Provide the (x, y) coordinate of the cell's center where the given text is located.  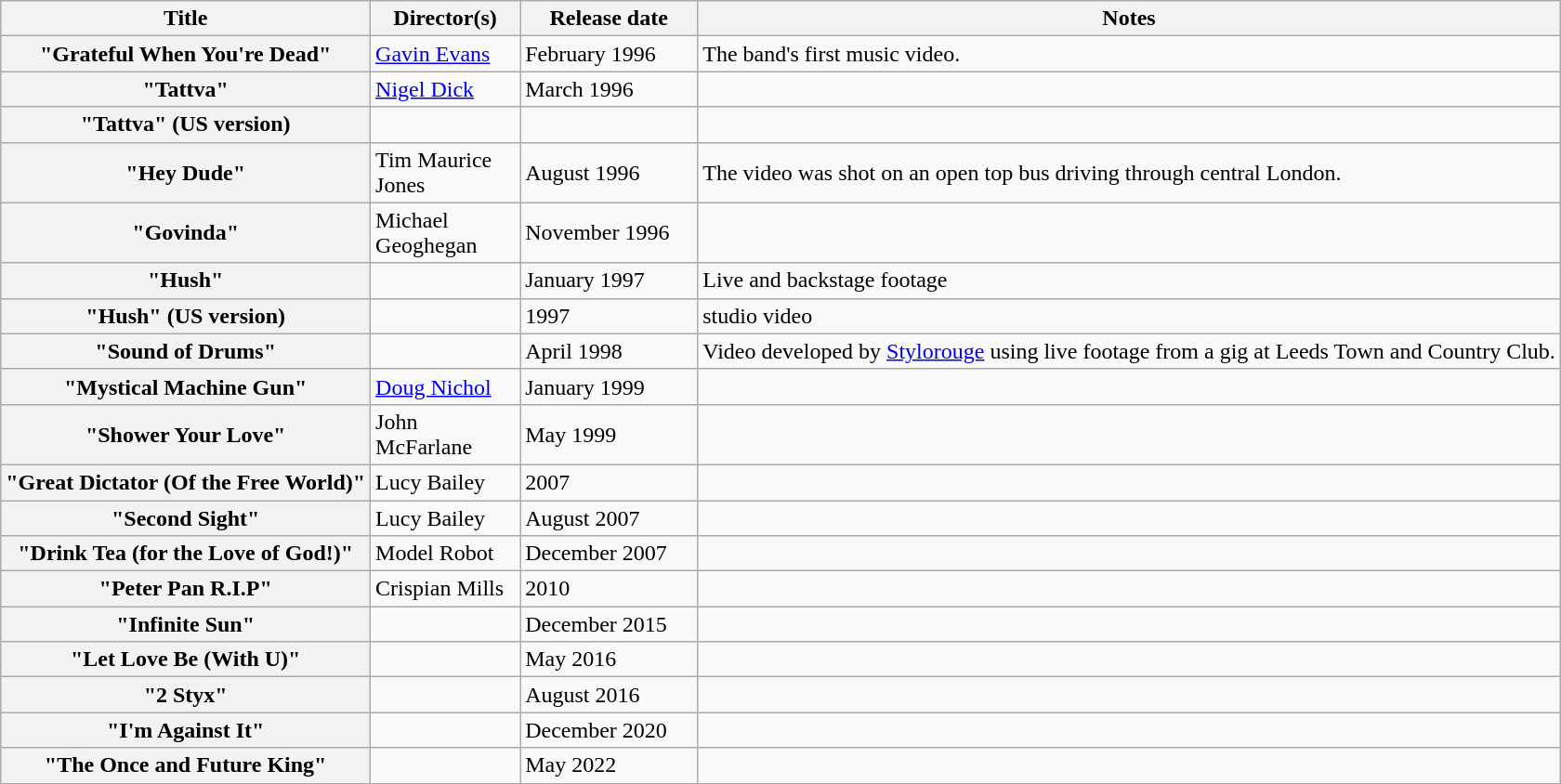
May 1999 (610, 435)
August 2016 (610, 695)
December 2007 (610, 554)
"Let Love Be (With U)" (186, 660)
"Second Sight" (186, 517)
Notes (1130, 19)
March 1996 (610, 89)
"Govinda" (186, 232)
John McFarlane (446, 435)
December 2020 (610, 730)
"I'm Against It" (186, 730)
August 2007 (610, 517)
"Hush" (186, 281)
"The Once and Future King" (186, 765)
Gavin Evans (446, 54)
November 1996 (610, 232)
February 1996 (610, 54)
Release date (610, 19)
Director(s) (446, 19)
"Drink Tea (for the Love of God!)" (186, 554)
"Tattva" (186, 89)
"Peter Pan R.I.P" (186, 589)
January 1997 (610, 281)
"Sound of Drums" (186, 351)
Tim Maurice Jones (446, 173)
"Grateful When You're Dead" (186, 54)
Video developed by Stylorouge using live footage from a gig at Leeds Town and Country Club. (1130, 351)
"Hush" (US version) (186, 316)
January 1999 (610, 386)
"Great Dictator (Of the Free World)" (186, 482)
2007 (610, 482)
August 1996 (610, 173)
The video was shot on an open top bus driving through central London. (1130, 173)
"Infinite Sun" (186, 624)
Live and backstage footage (1130, 281)
Model Robot (446, 554)
April 1998 (610, 351)
Doug Nichol (446, 386)
"2 Styx" (186, 695)
Title (186, 19)
Nigel Dick (446, 89)
"Hey Dude" (186, 173)
"Mystical Machine Gun" (186, 386)
The band's first music video. (1130, 54)
studio video (1130, 316)
"Tattva" (US version) (186, 124)
Crispian Mills (446, 589)
December 2015 (610, 624)
Michael Geoghegan (446, 232)
1997 (610, 316)
May 2016 (610, 660)
May 2022 (610, 765)
"Shower Your Love" (186, 435)
2010 (610, 589)
